Output the (x, y) coordinate of the center of the cell containing the given text.  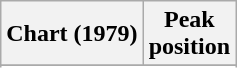
Chart (1979) (72, 34)
Peak position (189, 34)
